Search for the cell housing the specified text and yield its [x, y] center coordinate. 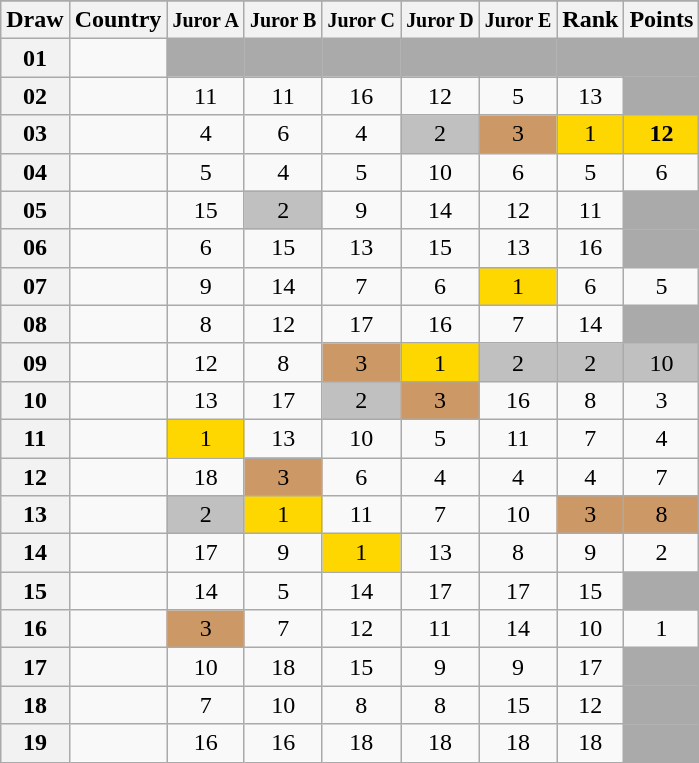
19 [35, 743]
04 [35, 172]
01 [35, 58]
03 [35, 134]
08 [35, 324]
Points [662, 20]
09 [35, 362]
Draw [35, 20]
Country [118, 20]
06 [35, 248]
Juror A [206, 20]
Juror E [518, 20]
Juror D [440, 20]
Rank [590, 20]
05 [35, 210]
Juror C [362, 20]
07 [35, 286]
02 [35, 96]
Juror B [283, 20]
